For the text-containing cell, return its midpoint in [X, Y] coordinate format. 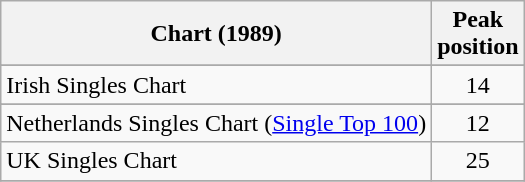
14 [478, 85]
12 [478, 123]
UK Singles Chart [216, 161]
Peakposition [478, 34]
Netherlands Singles Chart (Single Top 100) [216, 123]
25 [478, 161]
Chart (1989) [216, 34]
Irish Singles Chart [216, 85]
